Return [X, Y] of the center of cell containing provided text 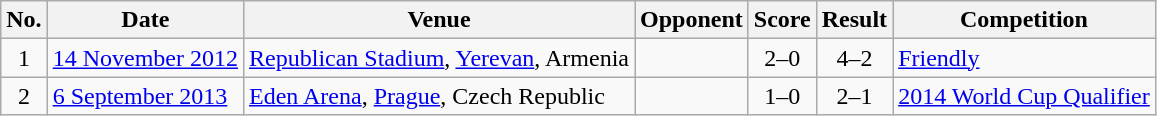
14 November 2012 [145, 58]
Score [782, 20]
Venue [440, 20]
No. [24, 20]
Republican Stadium, Yerevan, Armenia [440, 58]
Result [854, 20]
1–0 [782, 96]
1 [24, 58]
2 [24, 96]
Friendly [1024, 58]
2014 World Cup Qualifier [1024, 96]
Competition [1024, 20]
6 September 2013 [145, 96]
2–0 [782, 58]
Date [145, 20]
4–2 [854, 58]
Eden Arena, Prague, Czech Republic [440, 96]
Opponent [692, 20]
2–1 [854, 96]
